For the text-containing cell, return its midpoint in (x, y) coordinate format. 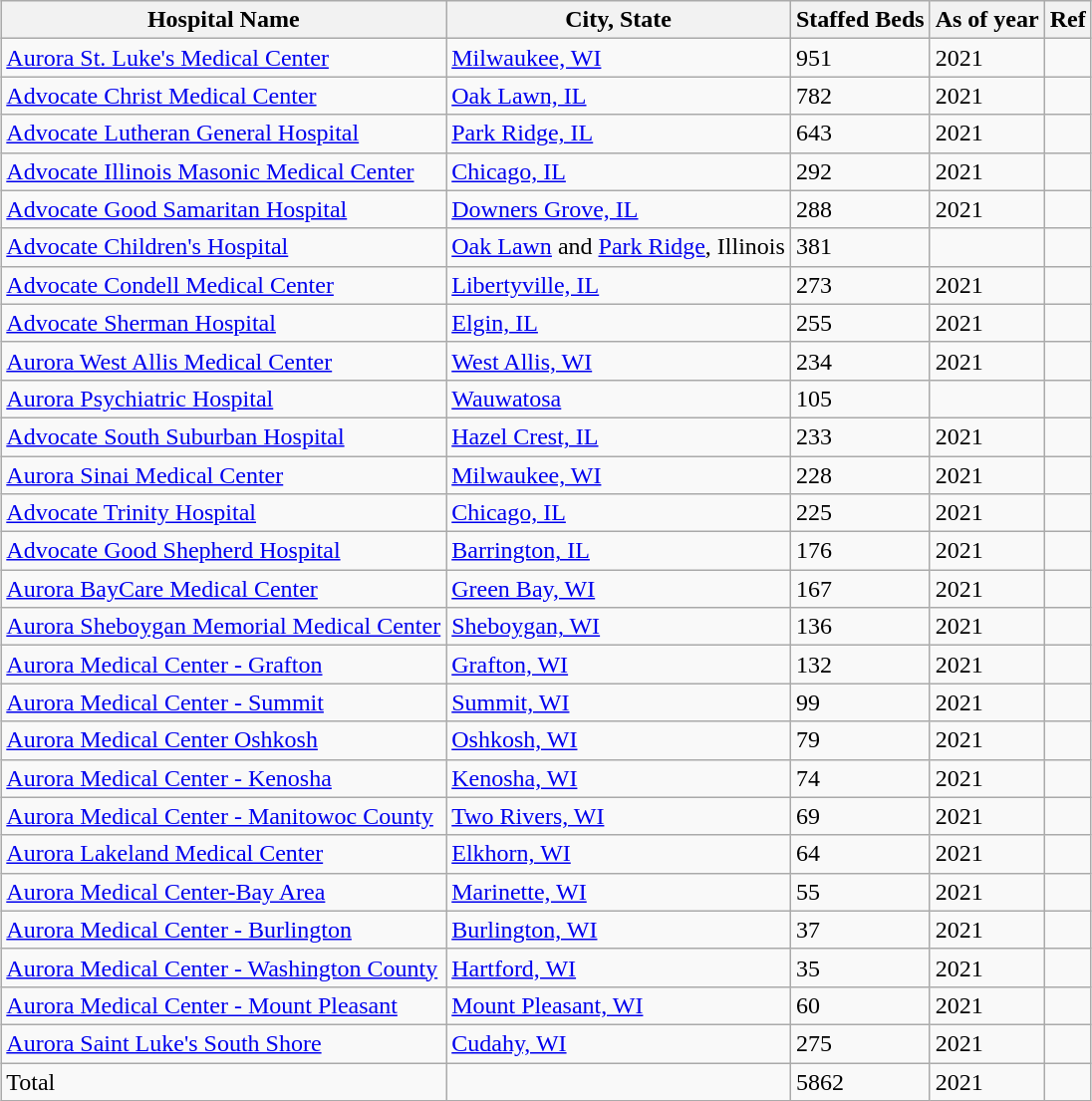
35 (860, 967)
Advocate Lutheran General Hospital (223, 134)
Aurora Medical Center - Manitowoc County (223, 816)
Oak Lawn and Park Ridge, Illinois (619, 247)
As of year (986, 20)
Green Bay, WI (619, 589)
60 (860, 1005)
225 (860, 513)
Hartford, WI (619, 967)
288 (860, 209)
Aurora Medical Center Oshkosh (223, 740)
167 (860, 589)
Mount Pleasant, WI (619, 1005)
Advocate Good Samaritan Hospital (223, 209)
Aurora Medical Center - Burlington (223, 930)
Grafton, WI (619, 665)
Aurora Sheboygan Memorial Medical Center (223, 627)
Hazel Crest, IL (619, 436)
37 (860, 930)
64 (860, 854)
79 (860, 740)
Aurora Medical Center - Washington County (223, 967)
Aurora Medical Center - Grafton (223, 665)
Kenosha, WI (619, 778)
Advocate Good Shepherd Hospital (223, 551)
Two Rivers, WI (619, 816)
69 (860, 816)
Park Ridge, IL (619, 134)
Advocate South Suburban Hospital (223, 436)
99 (860, 702)
Hospital Name (223, 20)
381 (860, 247)
Advocate Trinity Hospital (223, 513)
Summit, WI (619, 702)
176 (860, 551)
255 (860, 323)
132 (860, 665)
Aurora Sinai Medical Center (223, 475)
105 (860, 399)
Staffed Beds (860, 20)
Marinette, WI (619, 892)
Elgin, IL (619, 323)
Total (223, 1081)
951 (860, 58)
Ref (1068, 20)
Elkhorn, WI (619, 854)
782 (860, 96)
Aurora Medical Center-Bay Area (223, 892)
West Allis, WI (619, 361)
Aurora West Allis Medical Center (223, 361)
Advocate Illinois Masonic Medical Center (223, 171)
275 (860, 1043)
Aurora Saint Luke's South Shore (223, 1043)
Aurora Medical Center - Kenosha (223, 778)
Aurora St. Luke's Medical Center (223, 58)
Libertyville, IL (619, 285)
Downers Grove, IL (619, 209)
Burlington, WI (619, 930)
233 (860, 436)
Barrington, IL (619, 551)
Aurora Medical Center - Mount Pleasant (223, 1005)
Aurora Lakeland Medical Center (223, 854)
55 (860, 892)
Advocate Condell Medical Center (223, 285)
City, State (619, 20)
Advocate Sherman Hospital (223, 323)
228 (860, 475)
74 (860, 778)
5862 (860, 1081)
Wauwatosa (619, 399)
292 (860, 171)
273 (860, 285)
234 (860, 361)
Oak Lawn, IL (619, 96)
Oshkosh, WI (619, 740)
Aurora Psychiatric Hospital (223, 399)
136 (860, 627)
Aurora Medical Center - Summit (223, 702)
643 (860, 134)
Cudahy, WI (619, 1043)
Advocate Christ Medical Center (223, 96)
Sheboygan, WI (619, 627)
Aurora BayCare Medical Center (223, 589)
Advocate Children's Hospital (223, 247)
